Extract the [X, Y] coordinate from the center of the cell holding the provided text.  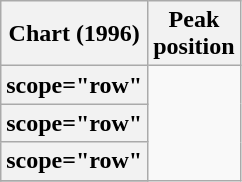
Chart (1996) [74, 34]
Peakposition [194, 34]
